Identify which cell holds the provided text, then report its (X, Y) central coordinate. 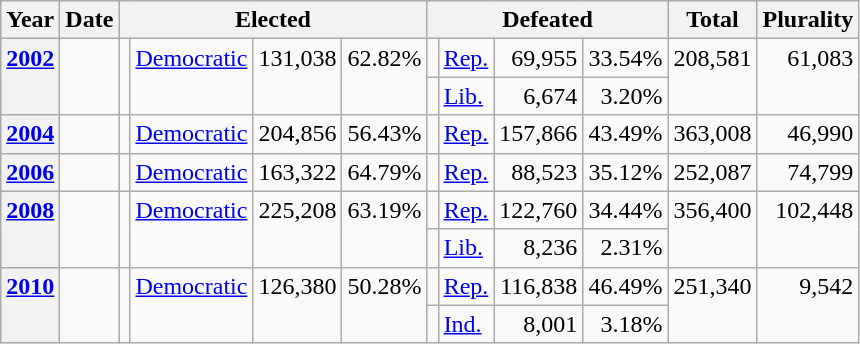
157,866 (538, 134)
225,208 (298, 229)
126,380 (298, 305)
3.20% (626, 96)
163,322 (298, 172)
8,001 (538, 324)
Year (30, 20)
50.28% (384, 305)
64.79% (384, 172)
56.43% (384, 134)
6,674 (538, 96)
252,087 (712, 172)
2004 (30, 134)
2.31% (626, 248)
102,448 (808, 229)
88,523 (538, 172)
Defeated (548, 20)
46.49% (626, 286)
3.18% (626, 324)
63.19% (384, 229)
Elected (273, 20)
204,856 (298, 134)
43.49% (626, 134)
2006 (30, 172)
2002 (30, 77)
Date (90, 20)
131,038 (298, 77)
116,838 (538, 286)
Ind. (466, 324)
74,799 (808, 172)
251,340 (712, 305)
2010 (30, 305)
363,008 (712, 134)
8,236 (538, 248)
122,760 (538, 210)
208,581 (712, 77)
69,955 (538, 58)
61,083 (808, 77)
9,542 (808, 305)
34.44% (626, 210)
Total (712, 20)
33.54% (626, 58)
46,990 (808, 134)
35.12% (626, 172)
356,400 (712, 229)
62.82% (384, 77)
2008 (30, 229)
Plurality (808, 20)
